Pinpoint the cell where the given text exists, returning its (X, Y) midpoint coordinate. 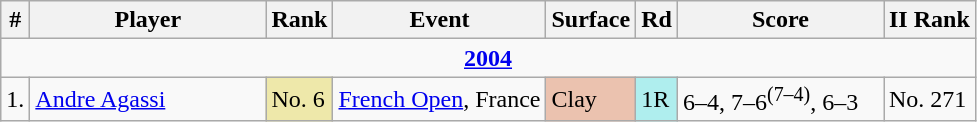
No. 6 (300, 100)
1. (16, 100)
No. 271 (930, 100)
Score (780, 20)
Clay (591, 100)
2004 (488, 58)
# (16, 20)
II Rank (930, 20)
French Open, France (440, 100)
6–4, 7–6(7–4), 6–3 (780, 100)
Surface (591, 20)
Event (440, 20)
Rd (657, 20)
Andre Agassi (148, 100)
Rank (300, 20)
1R (657, 100)
Player (148, 20)
